Search for the cell housing the specified text and yield its [X, Y] center coordinate. 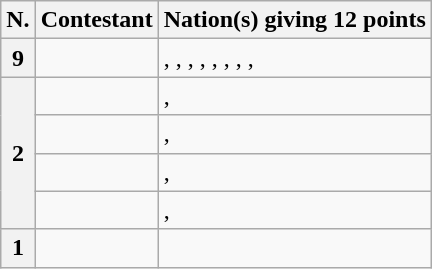
1 [18, 248]
Contestant [96, 20]
2 [18, 153]
N. [18, 20]
, , , , , , , , [294, 58]
9 [18, 58]
Nation(s) giving 12 points [294, 20]
